Pinpoint the cell where the given text exists, returning its (x, y) midpoint coordinate. 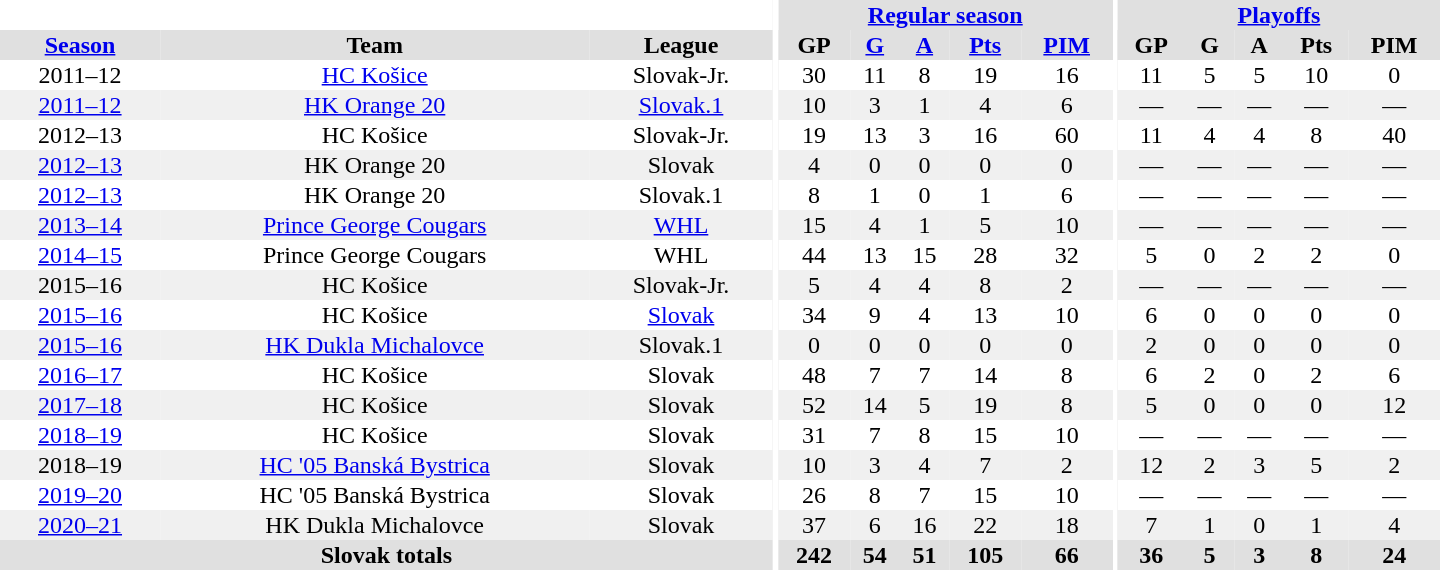
34 (814, 315)
48 (814, 375)
66 (1066, 555)
31 (814, 435)
Playoffs (1279, 15)
28 (985, 255)
2014–15 (80, 255)
22 (985, 525)
Team (374, 45)
18 (1066, 525)
Season (80, 45)
44 (814, 255)
24 (1394, 555)
242 (814, 555)
9 (875, 315)
32 (1066, 255)
Slovak totals (386, 555)
51 (925, 555)
2020–21 (80, 525)
Regular season (945, 15)
2013–14 (80, 225)
40 (1394, 135)
36 (1152, 555)
37 (814, 525)
54 (875, 555)
2016–17 (80, 375)
League (680, 45)
105 (985, 555)
2019–20 (80, 495)
30 (814, 75)
60 (1066, 135)
26 (814, 495)
52 (814, 405)
2017–18 (80, 405)
